Provide the (x, y) coordinate of the cell's center where the given text is located.  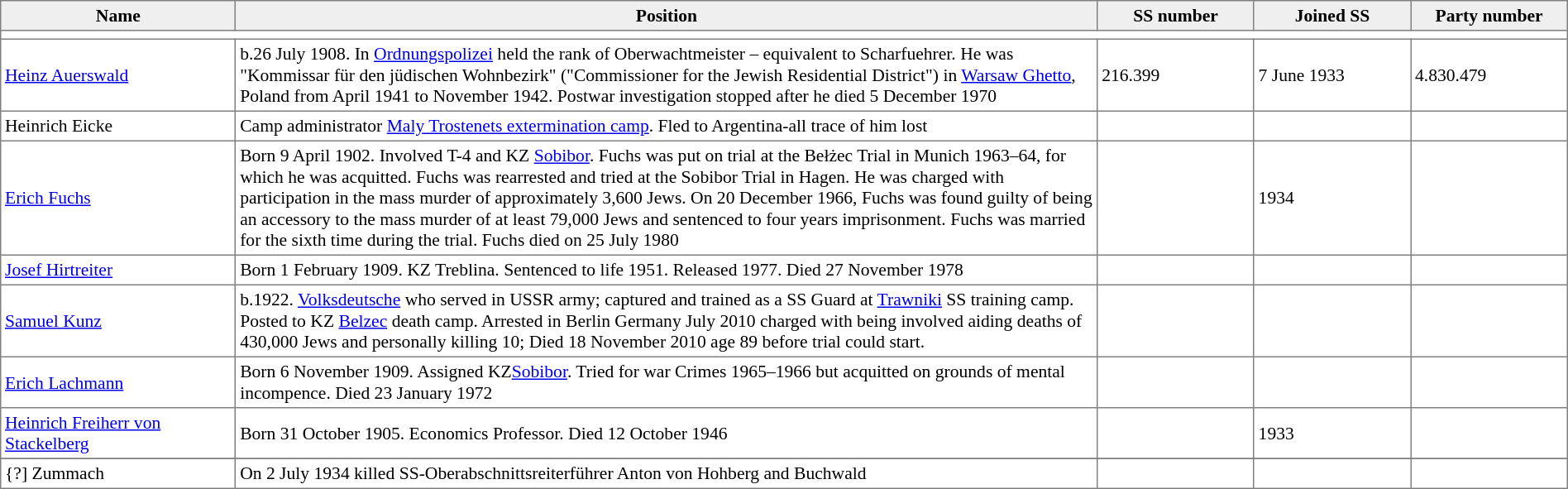
1933 (1331, 434)
216.399 (1176, 74)
Party number (1489, 16)
Heinrich Freiherr von Stackelberg (118, 434)
Position (667, 16)
{?] Zummach (118, 473)
7 June 1933 (1331, 74)
4.830.479 (1489, 74)
Born 31 October 1905. Economics Professor. Died 12 October 1946 (667, 434)
Camp administrator Maly Trostenets extermination camp. Fled to Argentina-all trace of him lost (667, 126)
Name (118, 16)
Born 6 November 1909. Assigned KZSobibor. Tried for war Crimes 1965–1966 but acquitted on grounds of mental incompence. Died 23 January 1972 (667, 382)
On 2 July 1934 killed SS-Oberabschnittsreiterführer Anton von Hohberg and Buchwald (667, 473)
Erich Fuchs (118, 198)
Joined SS (1331, 16)
Josef Hirtreiter (118, 270)
SS number (1176, 16)
1934 (1331, 198)
Born 1 February 1909. KZ Treblina. Sentenced to life 1951. Released 1977. Died 27 November 1978 (667, 270)
Samuel Kunz (118, 321)
Erich Lachmann (118, 382)
Heinz Auerswald (118, 74)
Heinrich Eicke (118, 126)
